Determine the [x, y] coordinate at the center of the cell enclosing the given text.  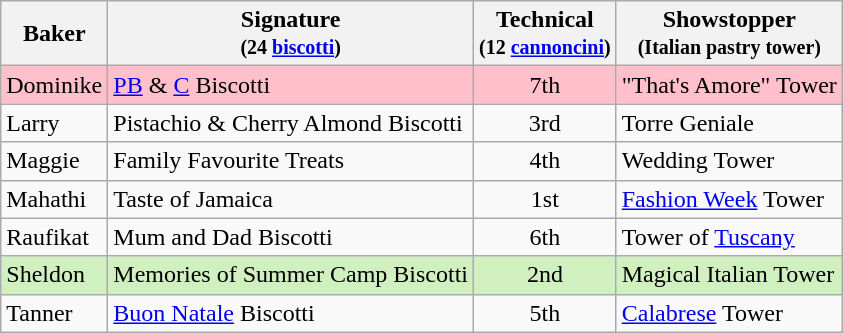
Showstopper(Italian pastry tower) [729, 34]
Magical Italian Tower [729, 275]
Calabrese Tower [729, 313]
Memories of Summer Camp Biscotti [291, 275]
Buon Natale Biscotti [291, 313]
Baker [54, 34]
"That's Amore" Tower [729, 85]
1st [546, 199]
Signature(24 biscotti) [291, 34]
Pistachio & Cherry Almond Biscotti [291, 123]
2nd [546, 275]
Mahathi [54, 199]
6th [546, 237]
7th [546, 85]
Fashion Week Tower [729, 199]
Larry [54, 123]
Wedding Tower [729, 161]
Mum and Dad Biscotti [291, 237]
3rd [546, 123]
Family Favourite Treats [291, 161]
Torre Geniale [729, 123]
4th [546, 161]
Maggie [54, 161]
5th [546, 313]
Raufikat [54, 237]
Taste of Jamaica [291, 199]
PB & C Biscotti [291, 85]
Dominike [54, 85]
Tower of Tuscany [729, 237]
Sheldon [54, 275]
Technical(12 cannoncini) [546, 34]
Tanner [54, 313]
